Find where the given text appears and provide that cell's center as [x, y] coordinate. 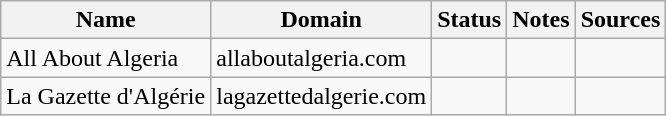
lagazettedalgerie.com [322, 96]
Status [470, 20]
La Gazette d'Algérie [106, 96]
Sources [620, 20]
Domain [322, 20]
All About Algeria [106, 58]
Notes [541, 20]
allaboutalgeria.com [322, 58]
Name [106, 20]
